Capture the cell that displays the provided text and extract its (X, Y) central coordinate. 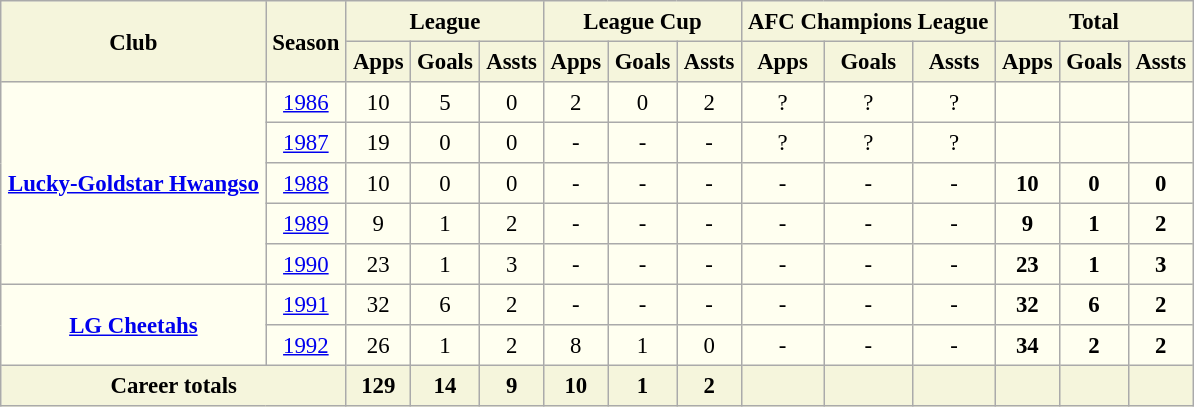
129 (378, 385)
1986 (306, 102)
LG Cheetahs (133, 324)
1990 (306, 264)
14 (444, 385)
League Cup (643, 21)
Club (133, 42)
1991 (306, 304)
League (445, 21)
Lucky-Goldstar Hwangso (133, 183)
5 (444, 102)
1987 (306, 142)
AFC Champions League (868, 21)
Season (306, 42)
19 (378, 142)
Career totals (174, 385)
Total (1094, 21)
26 (378, 345)
1992 (306, 345)
34 (1027, 345)
1989 (306, 223)
8 (576, 345)
1988 (306, 183)
